Return (X, Y) of the center of cell containing provided text 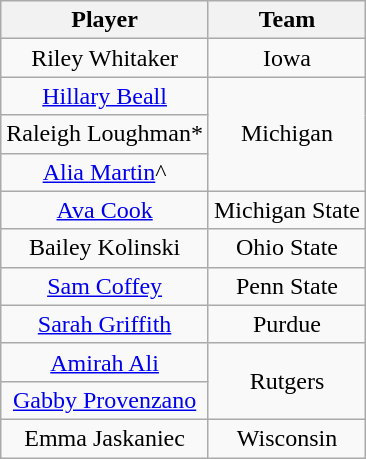
Riley Whitaker (105, 58)
Rutgers (286, 381)
Bailey Kolinski (105, 248)
Ava Cook (105, 210)
Gabby Provenzano (105, 400)
Sam Coffey (105, 286)
Wisconsin (286, 438)
Iowa (286, 58)
Sarah Griffith (105, 324)
Player (105, 20)
Alia Martin^ (105, 172)
Michigan (286, 134)
Raleigh Loughman* (105, 134)
Penn State (286, 286)
Hillary Beall (105, 96)
Michigan State (286, 210)
Emma Jaskaniec (105, 438)
Amirah Ali (105, 362)
Purdue (286, 324)
Ohio State (286, 248)
Team (286, 20)
